Detect which cell encompasses the target text, then output its (x, y) center coordinate. 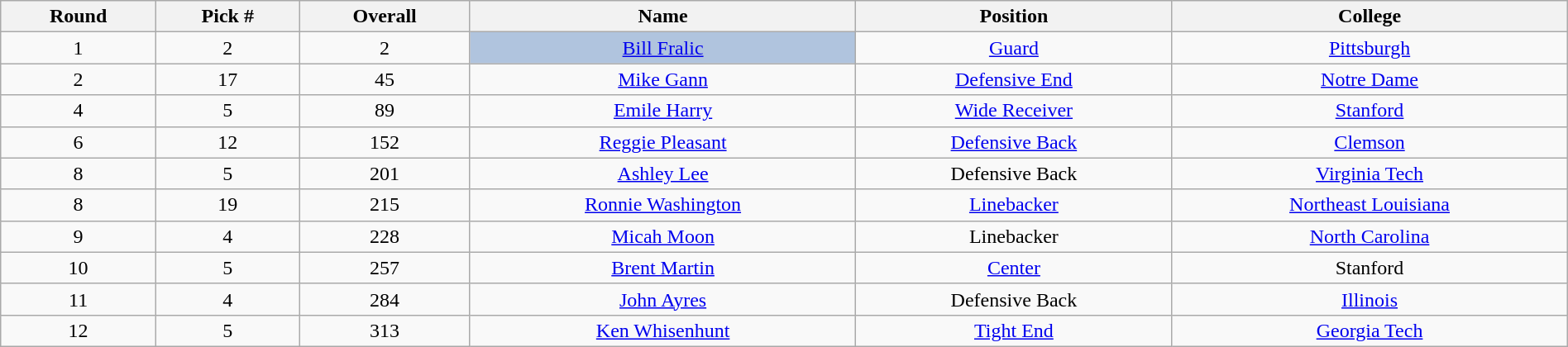
Micah Moon (663, 236)
College (1370, 17)
Mike Gann (663, 79)
152 (385, 142)
Notre Dame (1370, 79)
Defensive End (1014, 79)
45 (385, 79)
Overall (385, 17)
6 (79, 142)
Round (79, 17)
Ken Whisenhunt (663, 330)
John Ayres (663, 299)
11 (79, 299)
Emile Harry (663, 111)
Ronnie Washington (663, 205)
Bill Fralic (663, 48)
Wide Receiver (1014, 111)
Reggie Pleasant (663, 142)
Position (1014, 17)
North Carolina (1370, 236)
Brent Martin (663, 268)
Name (663, 17)
313 (385, 330)
284 (385, 299)
Virginia Tech (1370, 173)
Pittsburgh (1370, 48)
19 (227, 205)
215 (385, 205)
1 (79, 48)
9 (79, 236)
Pick # (227, 17)
Clemson (1370, 142)
Illinois (1370, 299)
Guard (1014, 48)
Tight End (1014, 330)
Center (1014, 268)
Ashley Lee (663, 173)
228 (385, 236)
201 (385, 173)
Georgia Tech (1370, 330)
257 (385, 268)
Northeast Louisiana (1370, 205)
10 (79, 268)
89 (385, 111)
17 (227, 79)
